Provide the [x, y] coordinate of the cell's center where the given text is located.  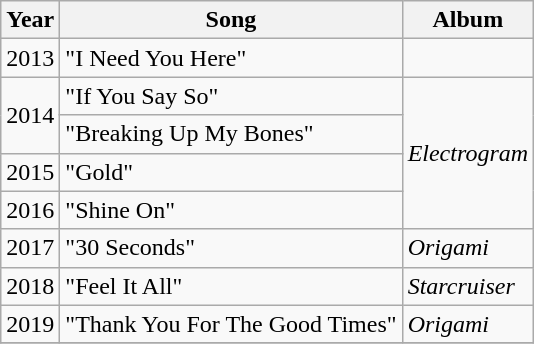
"Breaking Up My Bones" [231, 134]
"I Need You Here" [231, 58]
Starcruiser [468, 286]
2016 [30, 210]
Electrogram [468, 153]
"Feel It All" [231, 286]
2015 [30, 172]
2018 [30, 286]
Album [468, 20]
2017 [30, 248]
"Gold" [231, 172]
"Shine On" [231, 210]
2013 [30, 58]
Song [231, 20]
Year [30, 20]
"If You Say So" [231, 96]
2014 [30, 115]
"30 Seconds" [231, 248]
2019 [30, 324]
"Thank You For The Good Times" [231, 324]
